Provide the (X, Y) coordinate of the cell's center where the given text is located.  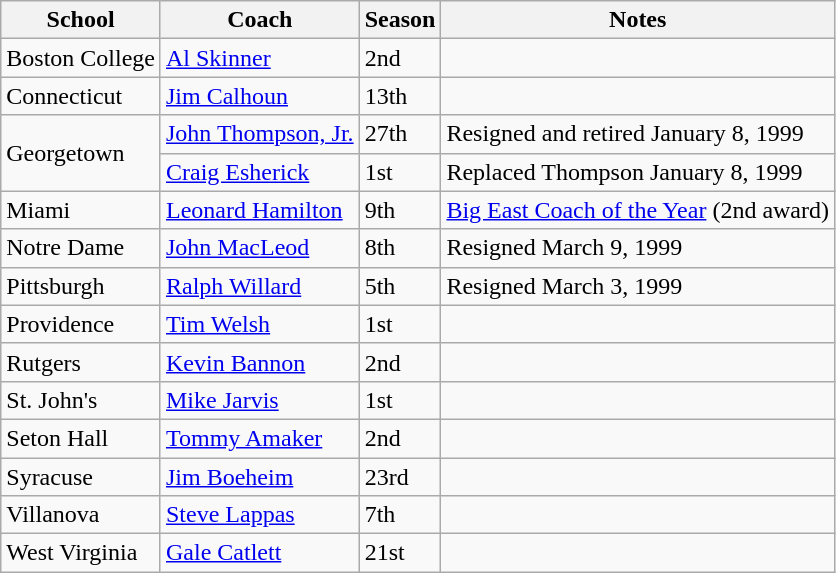
Providence (81, 324)
Craig Esherick (260, 172)
Kevin Bannon (260, 362)
John MacLeod (260, 248)
13th (400, 96)
8th (400, 248)
Mike Jarvis (260, 400)
West Virginia (81, 553)
Coach (260, 20)
Syracuse (81, 477)
27th (400, 134)
Al Skinner (260, 58)
Resigned and retired January 8, 1999 (638, 134)
Miami (81, 210)
Replaced Thompson January 8, 1999 (638, 172)
Tommy Amaker (260, 438)
7th (400, 515)
Resigned March 3, 1999 (638, 286)
9th (400, 210)
Gale Catlett (260, 553)
Steve Lappas (260, 515)
Seton Hall (81, 438)
John Thompson, Jr. (260, 134)
Big East Coach of the Year (2nd award) (638, 210)
Rutgers (81, 362)
Jim Boeheim (260, 477)
Resigned March 9, 1999 (638, 248)
Season (400, 20)
Notes (638, 20)
21st (400, 553)
Leonard Hamilton (260, 210)
Ralph Willard (260, 286)
School (81, 20)
Georgetown (81, 153)
Notre Dame (81, 248)
Boston College (81, 58)
Tim Welsh (260, 324)
5th (400, 286)
Villanova (81, 515)
St. John's (81, 400)
23rd (400, 477)
Connecticut (81, 96)
Pittsburgh (81, 286)
Jim Calhoun (260, 96)
